Provide the [X, Y] coordinate of the cell's center where the given text is located.  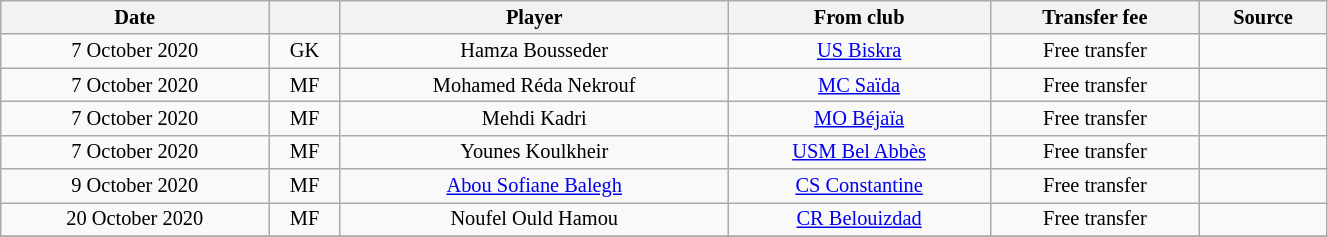
20 October 2020 [135, 219]
CS Constantine [859, 186]
Transfer fee [1095, 17]
From club [859, 17]
GK [304, 51]
Noufel Ould Hamou [534, 219]
Younes Koulkheir [534, 152]
Player [534, 17]
Hamza Bousseder [534, 51]
Date [135, 17]
9 October 2020 [135, 186]
MO Béjaïa [859, 118]
USM Bel Abbès [859, 152]
CR Belouizdad [859, 219]
Mehdi Kadri [534, 118]
Abou Sofiane Balegh [534, 186]
US Biskra [859, 51]
MC Saïda [859, 85]
Source [1264, 17]
Mohamed Réda Nekrouf [534, 85]
